Search for the cell housing the specified text and yield its (x, y) center coordinate. 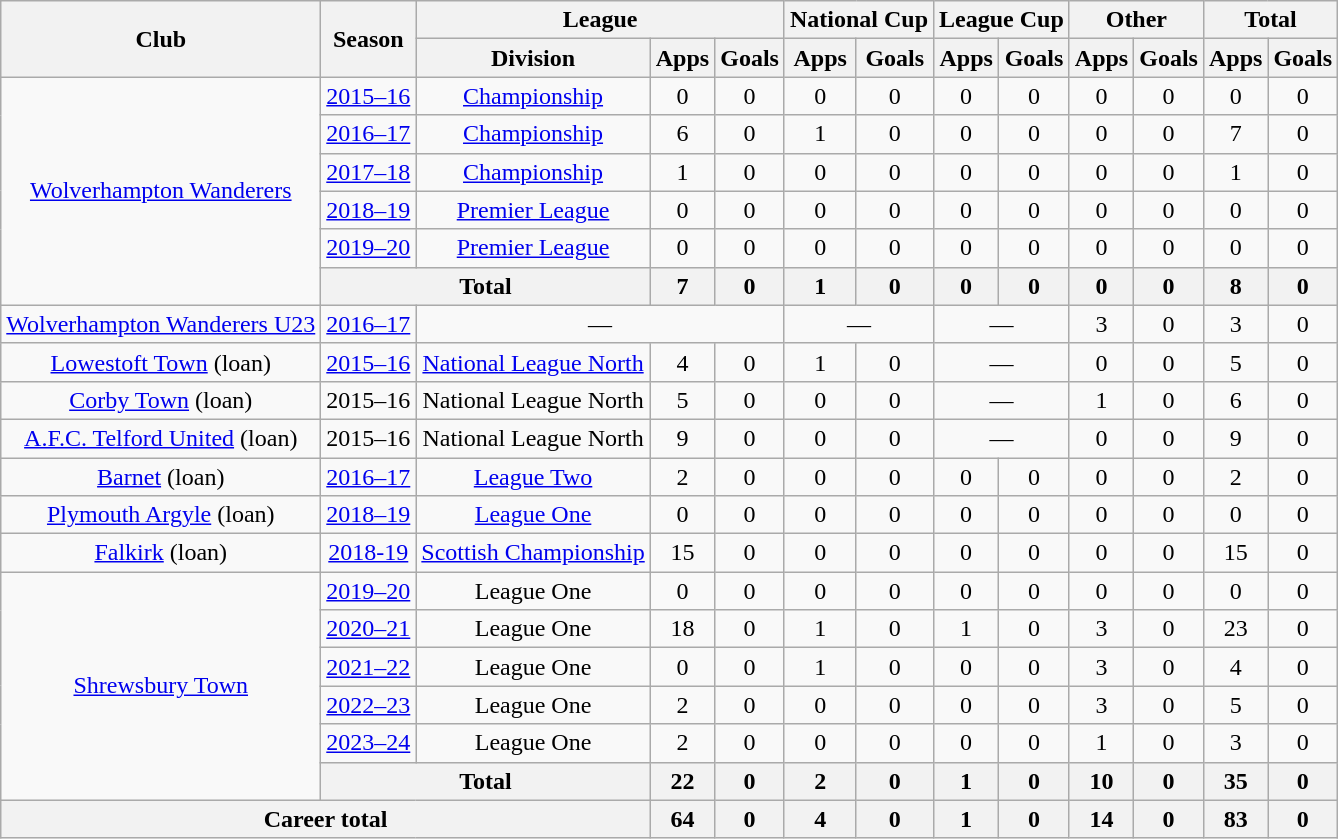
National Cup (858, 20)
10 (1101, 781)
23 (1235, 629)
Corby Town (loan) (161, 400)
Barnet (loan) (161, 477)
Career total (326, 819)
2021–22 (368, 667)
Plymouth Argyle (loan) (161, 515)
22 (682, 781)
2018-19 (368, 553)
Lowestoft Town (loan) (161, 362)
League (600, 20)
2022–23 (368, 705)
14 (1101, 819)
Club (161, 39)
8 (1235, 286)
Falkirk (loan) (161, 553)
Wolverhampton Wanderers (161, 191)
83 (1235, 819)
Division (533, 58)
Other (1136, 20)
League Cup (1002, 20)
2017–18 (368, 172)
Season (368, 39)
Wolverhampton Wanderers U23 (161, 324)
35 (1235, 781)
2020–21 (368, 629)
League Two (533, 477)
Scottish Championship (533, 553)
18 (682, 629)
64 (682, 819)
2023–24 (368, 743)
Shrewsbury Town (161, 686)
A.F.C. Telford United (loan) (161, 438)
